Provide the (X, Y) coordinate of the cell's center where the given text is located.  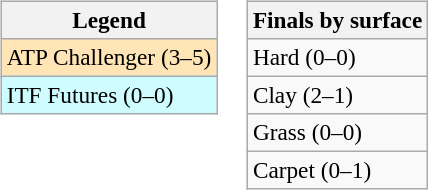
Finals by surface (337, 20)
Legend (108, 20)
ITF Futures (0–0) (108, 95)
Hard (0–0) (337, 57)
Carpet (0–1) (337, 171)
Grass (0–0) (337, 133)
Clay (2–1) (337, 95)
ATP Challenger (3–5) (108, 57)
